Find where the given text appears and provide that cell's center as (x, y) coordinate. 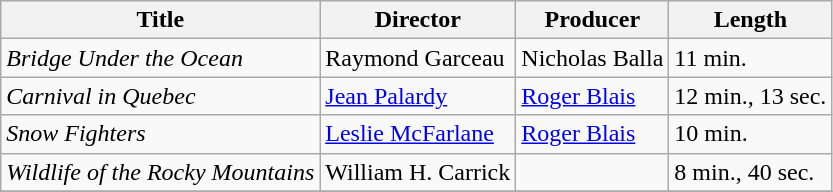
Producer (592, 20)
12 min., 13 sec. (750, 96)
10 min. (750, 134)
Director (418, 20)
Jean Palardy (418, 96)
Raymond Garceau (418, 58)
Carnival in Quebec (160, 96)
11 min. (750, 58)
Title (160, 20)
Leslie McFarlane (418, 134)
William H. Carrick (418, 172)
Nicholas Balla (592, 58)
Bridge Under the Ocean (160, 58)
Wildlife of the Rocky Mountains (160, 172)
Length (750, 20)
Snow Fighters (160, 134)
8 min., 40 sec. (750, 172)
